Identify which cell holds the provided text, then report its [X, Y] central coordinate. 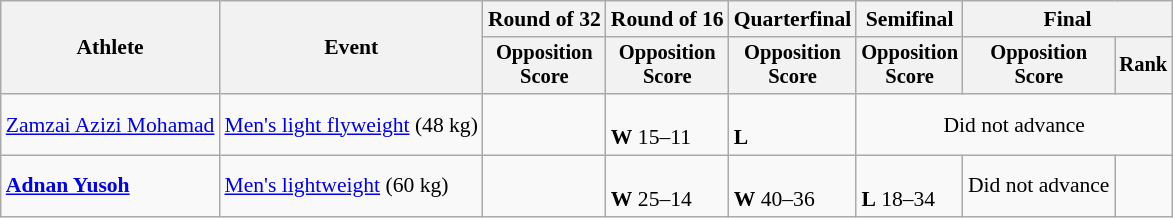
Final [1068, 19]
Round of 16 [668, 19]
Round of 32 [544, 19]
W 40–36 [793, 186]
W 15–11 [668, 124]
Event [350, 48]
Rank [1143, 66]
Athlete [110, 48]
W 25–14 [668, 186]
Men's light flyweight (48 kg) [350, 124]
Quarterfinal [793, 19]
Semifinal [910, 19]
L [793, 124]
Zamzai Azizi Mohamad [110, 124]
L 18–34 [910, 186]
Men's lightweight (60 kg) [350, 186]
Adnan Yusoh [110, 186]
